Provide the (X, Y) coordinate of the cell's center where the given text is located.  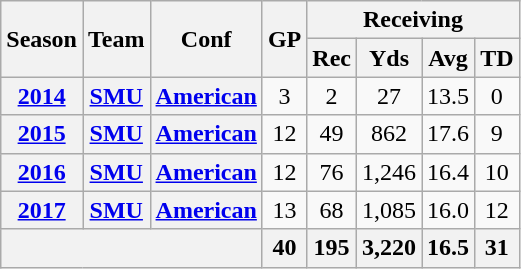
2014 (42, 96)
195 (332, 248)
17.6 (448, 134)
Yds (388, 58)
1,246 (388, 172)
0 (497, 96)
16.0 (448, 210)
2016 (42, 172)
31 (497, 248)
49 (332, 134)
862 (388, 134)
13 (284, 210)
16.4 (448, 172)
76 (332, 172)
1,085 (388, 210)
Team (116, 39)
9 (497, 134)
GP (284, 39)
16.5 (448, 248)
27 (388, 96)
2 (332, 96)
13.5 (448, 96)
40 (284, 248)
Receiving (413, 20)
2015 (42, 134)
TD (497, 58)
Conf (206, 39)
Avg (448, 58)
3 (284, 96)
3,220 (388, 248)
2017 (42, 210)
10 (497, 172)
Rec (332, 58)
68 (332, 210)
Season (42, 39)
